Find where the given text appears and provide that cell's center as [x, y] coordinate. 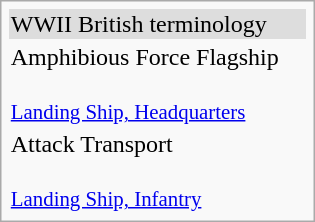
WWII British terminology [157, 24]
Amphibious Force Flagship [157, 57]
Landing Ship, Infantry [157, 188]
Landing Ship, Headquarters [157, 100]
Attack Transport [157, 144]
